Scan for the cell matching the given text and deliver its [x, y] coordinate at center. 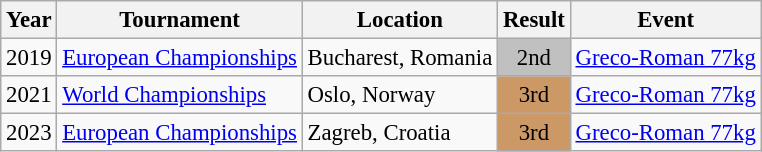
2019 [29, 58]
Bucharest, Romania [400, 58]
2021 [29, 95]
Oslo, Norway [400, 95]
Location [400, 20]
2023 [29, 133]
Tournament [180, 20]
Result [534, 20]
2nd [534, 58]
Year [29, 20]
Event [666, 20]
World Championships [180, 95]
Zagreb, Croatia [400, 133]
